Scan for the cell matching the given text and deliver its [x, y] coordinate at center. 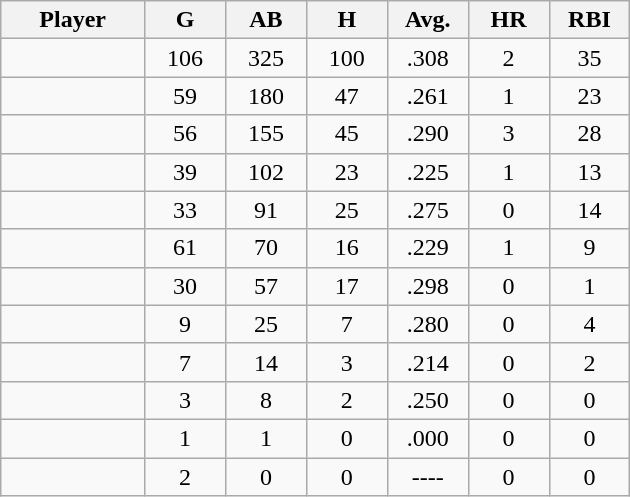
---- [428, 477]
59 [186, 96]
.261 [428, 96]
8 [266, 400]
.229 [428, 248]
45 [346, 134]
Player [73, 20]
AB [266, 20]
.275 [428, 210]
56 [186, 134]
70 [266, 248]
57 [266, 286]
28 [590, 134]
33 [186, 210]
91 [266, 210]
.280 [428, 324]
106 [186, 58]
.000 [428, 438]
35 [590, 58]
61 [186, 248]
16 [346, 248]
.290 [428, 134]
180 [266, 96]
39 [186, 172]
H [346, 20]
HR [508, 20]
47 [346, 96]
G [186, 20]
100 [346, 58]
RBI [590, 20]
.308 [428, 58]
.214 [428, 362]
13 [590, 172]
17 [346, 286]
.225 [428, 172]
4 [590, 324]
155 [266, 134]
325 [266, 58]
102 [266, 172]
Avg. [428, 20]
.298 [428, 286]
.250 [428, 400]
30 [186, 286]
